Search for the cell housing the specified text and yield its [X, Y] center coordinate. 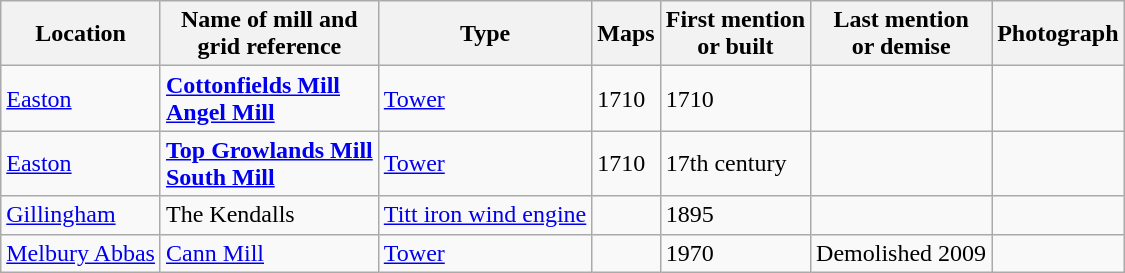
Last mention or demise [902, 34]
17th century [735, 164]
1970 [735, 253]
Demolished 2009 [902, 253]
Cottonfields MillAngel Mill [269, 98]
Gillingham [81, 215]
Maps [626, 34]
Photograph [1058, 34]
Melbury Abbas [81, 253]
First mentionor built [735, 34]
Location [81, 34]
Type [485, 34]
Name of mill andgrid reference [269, 34]
1895 [735, 215]
Titt iron wind engine [485, 215]
The Kendalls [269, 215]
Top Growlands MillSouth Mill [269, 164]
Cann Mill [269, 253]
